Extract the [X, Y] coordinate from the center of the cell holding the provided text.  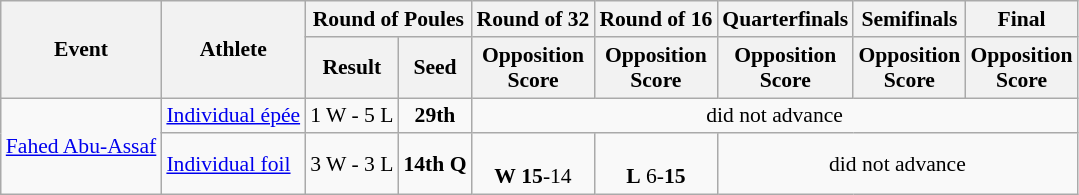
1 W - 5 L [352, 116]
3 W - 3 L [352, 164]
Round of 32 [534, 19]
L 6-15 [656, 164]
Individual foil [233, 164]
Round of 16 [656, 19]
Final [1021, 19]
29th [434, 116]
Individual épée [233, 116]
Quarterfinals [785, 19]
Athlete [233, 50]
Event [82, 50]
Semifinals [909, 19]
Seed [434, 68]
Fahed Abu-Assaf [82, 146]
W 15-14 [534, 164]
Round of Poules [388, 19]
14th Q [434, 164]
Result [352, 68]
